Search for the cell housing the specified text and yield its (X, Y) center coordinate. 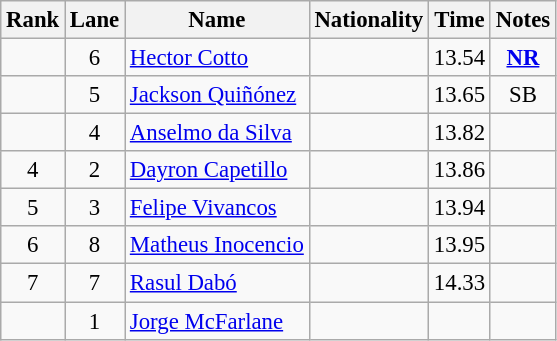
Felipe Vivancos (218, 208)
Rasul Dabó (218, 283)
3 (95, 208)
NR (522, 58)
SB (522, 95)
13.82 (460, 133)
Time (460, 20)
13.94 (460, 208)
13.54 (460, 58)
Name (218, 20)
13.95 (460, 245)
13.86 (460, 170)
Lane (95, 20)
Jorge McFarlane (218, 321)
Notes (522, 20)
Hector Cotto (218, 58)
Nationality (368, 20)
Rank (33, 20)
Dayron Capetillo (218, 170)
1 (95, 321)
14.33 (460, 283)
8 (95, 245)
Matheus Inocencio (218, 245)
Anselmo da Silva (218, 133)
13.65 (460, 95)
Jackson Quiñónez (218, 95)
2 (95, 170)
